Capture the cell that displays the provided text and extract its [X, Y] central coordinate. 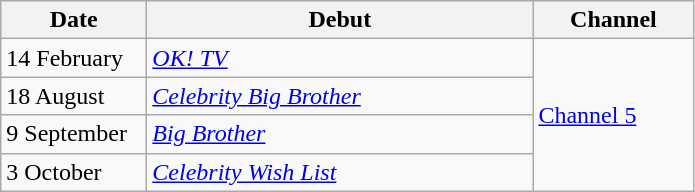
14 February [74, 58]
Celebrity Big Brother [340, 96]
18 August [74, 96]
Channel 5 [614, 115]
OK! TV [340, 58]
Big Brother [340, 134]
3 October [74, 172]
Celebrity Wish List [340, 172]
9 September [74, 134]
Date [74, 20]
Channel [614, 20]
Debut [340, 20]
